Determine the (X, Y) coordinate at the center of the cell enclosing the given text.  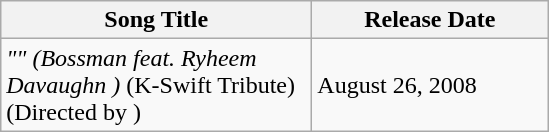
"" (Bossman feat. Ryheem Davaughn ) (K-Swift Tribute) (Directed by ) (156, 85)
Release Date (430, 20)
August 26, 2008 (430, 85)
Song Title (156, 20)
